Capture the cell that displays the provided text and extract its (X, Y) central coordinate. 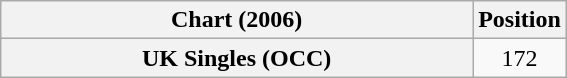
172 (520, 58)
Position (520, 20)
UK Singles (OCC) (237, 58)
Chart (2006) (237, 20)
